Extract the [X, Y] coordinate from the center of the cell holding the provided text.  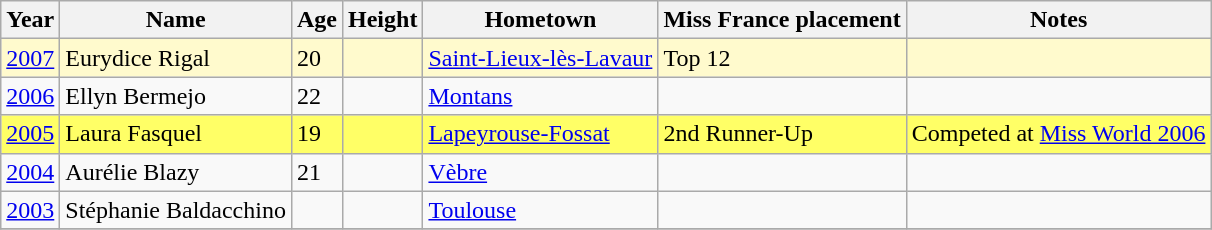
Height [383, 20]
Aurélie Blazy [176, 172]
2004 [30, 172]
Lapeyrouse-Fossat [540, 134]
20 [316, 58]
Miss France placement [782, 20]
Ellyn Bermejo [176, 96]
Eurydice Rigal [176, 58]
Year [30, 20]
21 [316, 172]
Name [176, 20]
Stéphanie Baldacchino [176, 210]
19 [316, 134]
2005 [30, 134]
Competed at Miss World 2006 [1058, 134]
Laura Fasquel [176, 134]
Montans [540, 96]
2006 [30, 96]
22 [316, 96]
Top 12 [782, 58]
Hometown [540, 20]
2nd Runner-Up [782, 134]
Notes [1058, 20]
2007 [30, 58]
Vèbre [540, 172]
Saint-Lieux-lès-Lavaur [540, 58]
2003 [30, 210]
Age [316, 20]
Toulouse [540, 210]
